For the text-containing cell, return its midpoint in [x, y] coordinate format. 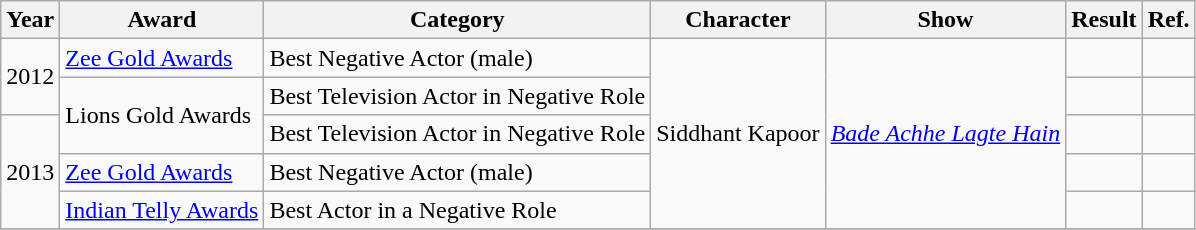
Result [1104, 20]
Ref. [1168, 20]
Lions Gold Awards [162, 115]
Best Actor in a Negative Role [458, 210]
Category [458, 20]
2012 [30, 77]
Year [30, 20]
Show [946, 20]
Indian Telly Awards [162, 210]
2013 [30, 172]
Award [162, 20]
Character [738, 20]
Siddhant Kapoor [738, 134]
Bade Achhe Lagte Hain [946, 134]
